Scan for the cell matching the given text and deliver its [x, y] coordinate at center. 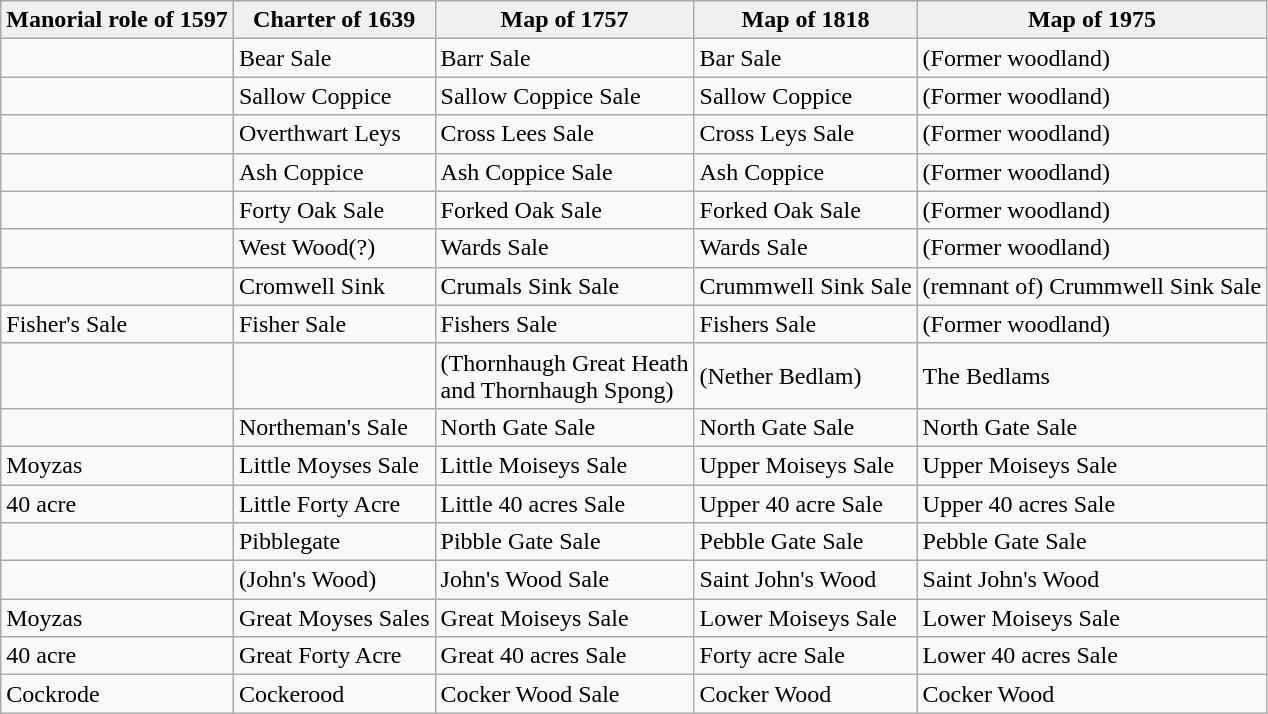
Little Moiseys Sale [564, 465]
Great 40 acres Sale [564, 656]
Overthwart Leys [334, 134]
Bar Sale [806, 58]
Pibblegate [334, 542]
Bear Sale [334, 58]
Crummwell Sink Sale [806, 286]
Lower 40 acres Sale [1092, 656]
Forty acre Sale [806, 656]
Cross Lees Sale [564, 134]
Manorial role of 1597 [118, 20]
Upper 40 acres Sale [1092, 503]
Great Forty Acre [334, 656]
Fisher Sale [334, 324]
Cocker Wood Sale [564, 694]
Barr Sale [564, 58]
Little Forty Acre [334, 503]
Fisher's Sale [118, 324]
(John's Wood) [334, 580]
Map of 1818 [806, 20]
Upper 40 acre Sale [806, 503]
Map of 1757 [564, 20]
Charter of 1639 [334, 20]
Cromwell Sink [334, 286]
Cockrode [118, 694]
Little 40 acres Sale [564, 503]
(Nether Bedlam) [806, 376]
(Thornhaugh Great Heathand Thornhaugh Spong) [564, 376]
Sallow Coppice Sale [564, 96]
Little Moyses Sale [334, 465]
Great Moyses Sales [334, 618]
Map of 1975 [1092, 20]
John's Wood Sale [564, 580]
Forty Oak Sale [334, 210]
Cockerood [334, 694]
Cross Leys Sale [806, 134]
(remnant of) Crummwell Sink Sale [1092, 286]
Crumals Sink Sale [564, 286]
Great Moiseys Sale [564, 618]
The Bedlams [1092, 376]
West Wood(?) [334, 248]
Pibble Gate Sale [564, 542]
Northeman's Sale [334, 427]
Ash Coppice Sale [564, 172]
